Scan for the cell matching the given text and deliver its [X, Y] coordinate at center. 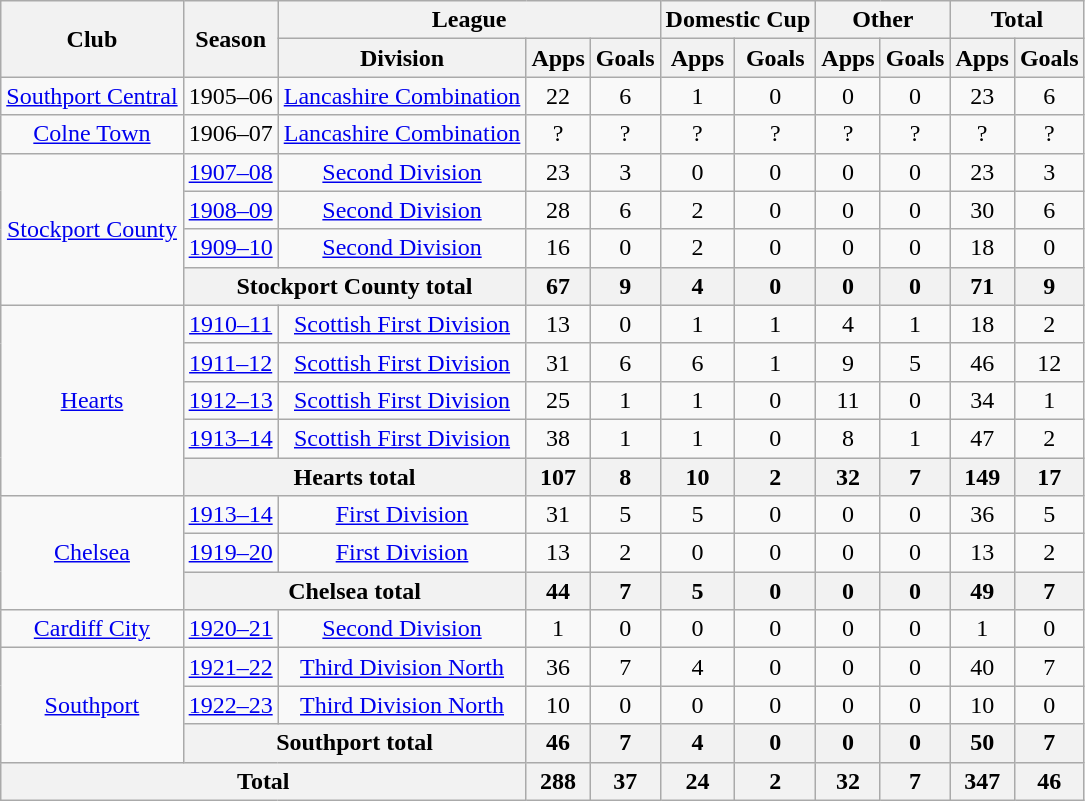
Chelsea total [354, 591]
Club [92, 39]
30 [982, 210]
Hearts [92, 400]
1907–08 [230, 172]
25 [558, 400]
1905–06 [230, 96]
Colne Town [92, 134]
38 [558, 438]
49 [982, 591]
11 [848, 400]
1910–11 [230, 324]
71 [982, 286]
34 [982, 400]
50 [982, 743]
Southport [92, 705]
37 [625, 781]
Chelsea [92, 553]
1911–12 [230, 362]
1909–10 [230, 248]
1906–07 [230, 134]
1912–13 [230, 400]
47 [982, 438]
Season [230, 39]
16 [558, 248]
17 [1049, 477]
12 [1049, 362]
44 [558, 591]
Stockport County [92, 229]
67 [558, 286]
1920–21 [230, 629]
24 [698, 781]
Other [883, 20]
1908–09 [230, 210]
347 [982, 781]
40 [982, 667]
Division [402, 58]
Cardiff City [92, 629]
Domestic Cup [738, 20]
22 [558, 96]
Southport total [354, 743]
League [469, 20]
107 [558, 477]
Stockport County total [354, 286]
1921–22 [230, 667]
1922–23 [230, 705]
28 [558, 210]
Southport Central [92, 96]
1919–20 [230, 553]
288 [558, 781]
149 [982, 477]
Hearts total [354, 477]
